Extract the (x, y) coordinate from the center of the cell holding the provided text.  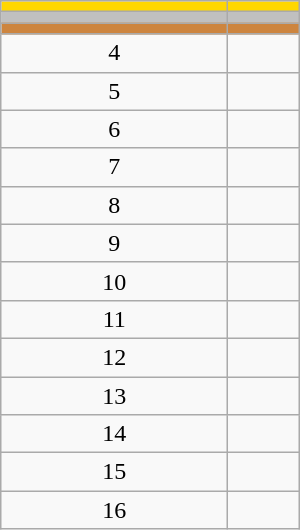
12 (114, 357)
6 (114, 129)
11 (114, 319)
8 (114, 205)
4 (114, 53)
5 (114, 91)
9 (114, 243)
15 (114, 472)
14 (114, 434)
13 (114, 395)
10 (114, 281)
16 (114, 510)
7 (114, 167)
